Detect which cell encompasses the target text, then output its (X, Y) center coordinate. 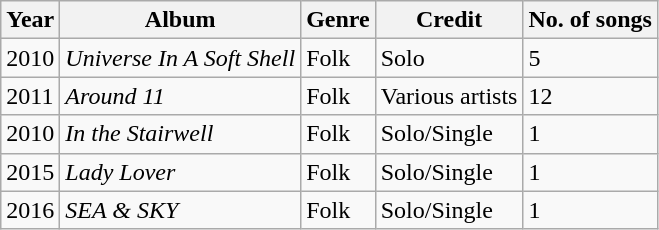
2015 (30, 172)
2011 (30, 96)
2016 (30, 210)
Universe In A Soft Shell (180, 58)
Credit (449, 20)
SEA & SKY (180, 210)
5 (590, 58)
Album (180, 20)
12 (590, 96)
Genre (338, 20)
No. of songs (590, 20)
Solo (449, 58)
Around 11 (180, 96)
Various artists (449, 96)
In the Stairwell (180, 134)
Lady Lover (180, 172)
Year (30, 20)
